Pinpoint the cell where the given text exists, returning its [x, y] midpoint coordinate. 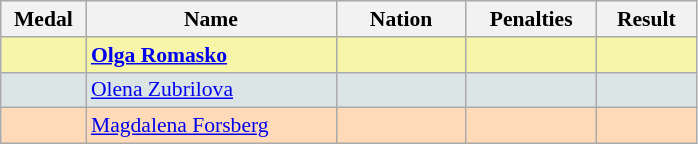
Olena Zubrilova [211, 90]
Medal [44, 19]
Result [646, 19]
Olga Romasko [211, 55]
Name [211, 19]
Penalties [531, 19]
Magdalena Forsberg [211, 126]
Nation [401, 19]
